Return (X, Y) of the center of cell containing provided text 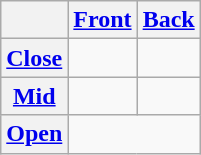
Back (168, 20)
Close (34, 58)
Front (102, 20)
Mid (34, 96)
Open (34, 134)
